Search for the cell housing the specified text and yield its [X, Y] center coordinate. 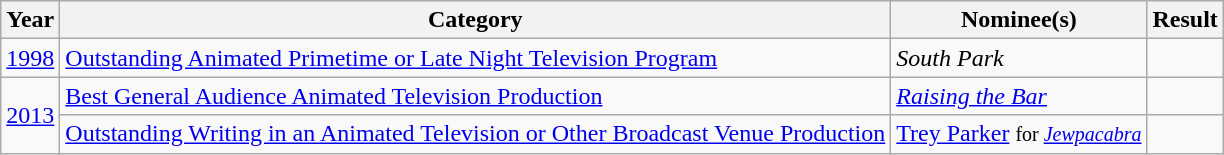
Result [1185, 20]
Year [30, 20]
2013 [30, 115]
Trey Parker for Jewpacabra [1019, 134]
Nominee(s) [1019, 20]
Best General Audience Animated Television Production [476, 96]
Raising the Bar [1019, 96]
Outstanding Writing in an Animated Television or Other Broadcast Venue Production [476, 134]
Category [476, 20]
South Park [1019, 58]
1998 [30, 58]
Outstanding Animated Primetime or Late Night Television Program [476, 58]
